Return (X, Y) of the center of cell containing provided text 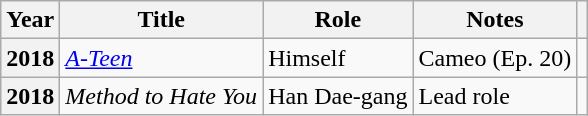
Year (30, 20)
Cameo (Ep. 20) (495, 58)
Notes (495, 20)
Lead role (495, 96)
A-Teen (162, 58)
Method to Hate You (162, 96)
Han Dae-gang (338, 96)
Role (338, 20)
Himself (338, 58)
Title (162, 20)
